Output the (x, y) coordinate of the center of the cell containing the given text.  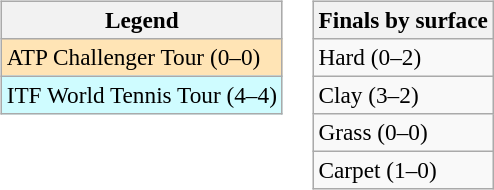
Carpet (1–0) (403, 171)
Hard (0–2) (403, 57)
Clay (3–2) (403, 95)
Finals by surface (403, 20)
Grass (0–0) (403, 133)
ITF World Tennis Tour (4–4) (142, 95)
ATP Challenger Tour (0–0) (142, 57)
Legend (142, 20)
